Identify which cell holds the provided text, then report its (x, y) central coordinate. 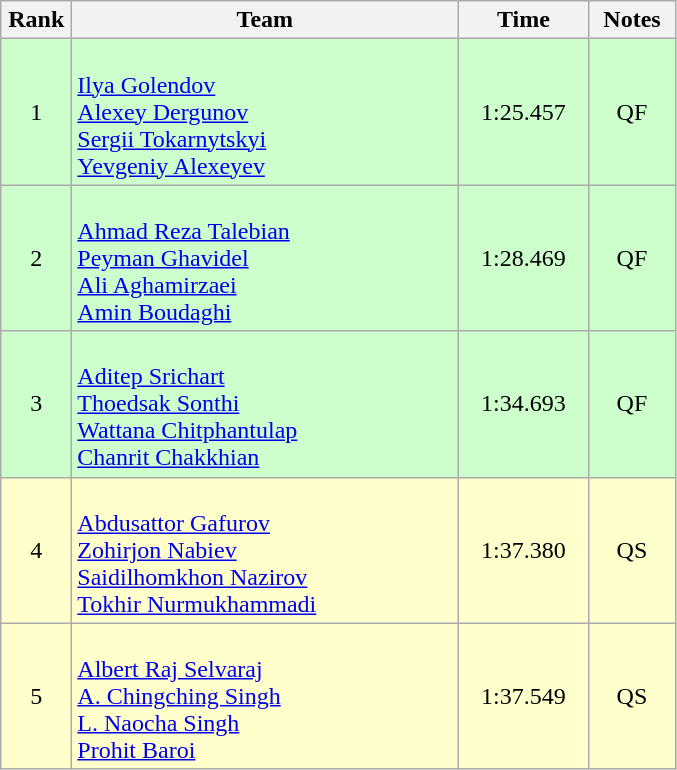
Notes (632, 20)
Abdusattor GafurovZohirjon NabievSaidilhomkhon NazirovTokhir Nurmukhammadi (265, 550)
Ahmad Reza TalebianPeyman GhavidelAli AghamirzaeiAmin Boudaghi (265, 258)
Team (265, 20)
Albert Raj SelvarajA. Chingching SinghL. Naocha SinghProhit Baroi (265, 696)
Time (524, 20)
3 (36, 404)
5 (36, 696)
1:28.469 (524, 258)
2 (36, 258)
1:25.457 (524, 112)
Rank (36, 20)
4 (36, 550)
Aditep SrichartThoedsak SonthiWattana ChitphantulapChanrit Chakkhian (265, 404)
1 (36, 112)
Ilya GolendovAlexey DergunovSergii TokarnytskyiYevgeniy Alexeyev (265, 112)
1:37.549 (524, 696)
1:34.693 (524, 404)
1:37.380 (524, 550)
